Pinpoint the cell where the given text exists, returning its (X, Y) midpoint coordinate. 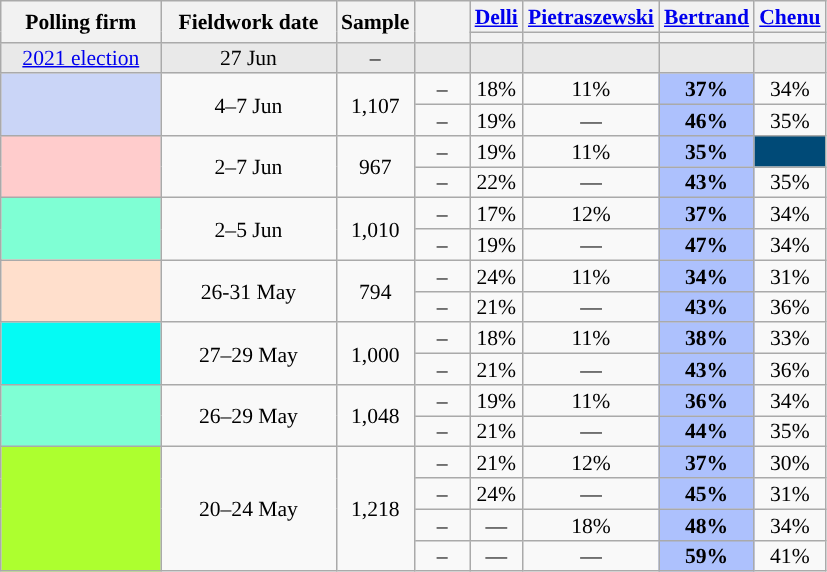
26–29 May (248, 416)
47% (706, 244)
967 (375, 167)
1,107 (375, 105)
1,218 (375, 509)
1,048 (375, 416)
Polling firm (81, 22)
2–7 Jun (248, 167)
41% (790, 556)
794 (375, 291)
Chenu (790, 16)
27–29 May (248, 354)
30% (790, 462)
Delli (496, 16)
59% (706, 556)
20–24 May (248, 509)
33% (790, 338)
2021 election (81, 58)
Fieldwork date (248, 22)
Sample (375, 22)
46% (706, 120)
Pietraszewski (591, 16)
26-31 May (248, 291)
27 Jun (248, 58)
44% (706, 432)
48% (706, 524)
2–5 Jun (248, 229)
38% (706, 338)
1,000 (375, 354)
45% (706, 494)
4–7 Jun (248, 105)
22% (496, 182)
17% (496, 214)
Bertrand (706, 16)
1,010 (375, 229)
